Locate the cell with the specified text and output its [x, y] center coordinate. 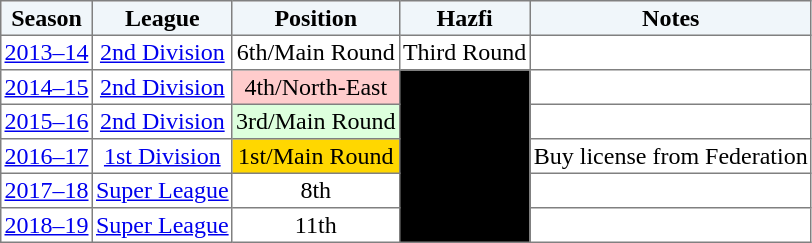
Third Round [464, 52]
2017–18 [47, 190]
6th/Main Round [316, 52]
Hazfi [464, 18]
2014–15 [47, 87]
3rd/Main Round [316, 121]
Season [47, 18]
1st/Main Round [316, 156]
Position [316, 18]
11th [316, 225]
Buy license from Federation [670, 156]
4th/North-East [316, 87]
2013–14 [47, 52]
2015–16 [47, 121]
Notes [670, 18]
8th [316, 190]
2018–19 [47, 225]
2016–17 [47, 156]
1st Division [162, 156]
League [162, 18]
